Capture the cell that displays the provided text and extract its [X, Y] central coordinate. 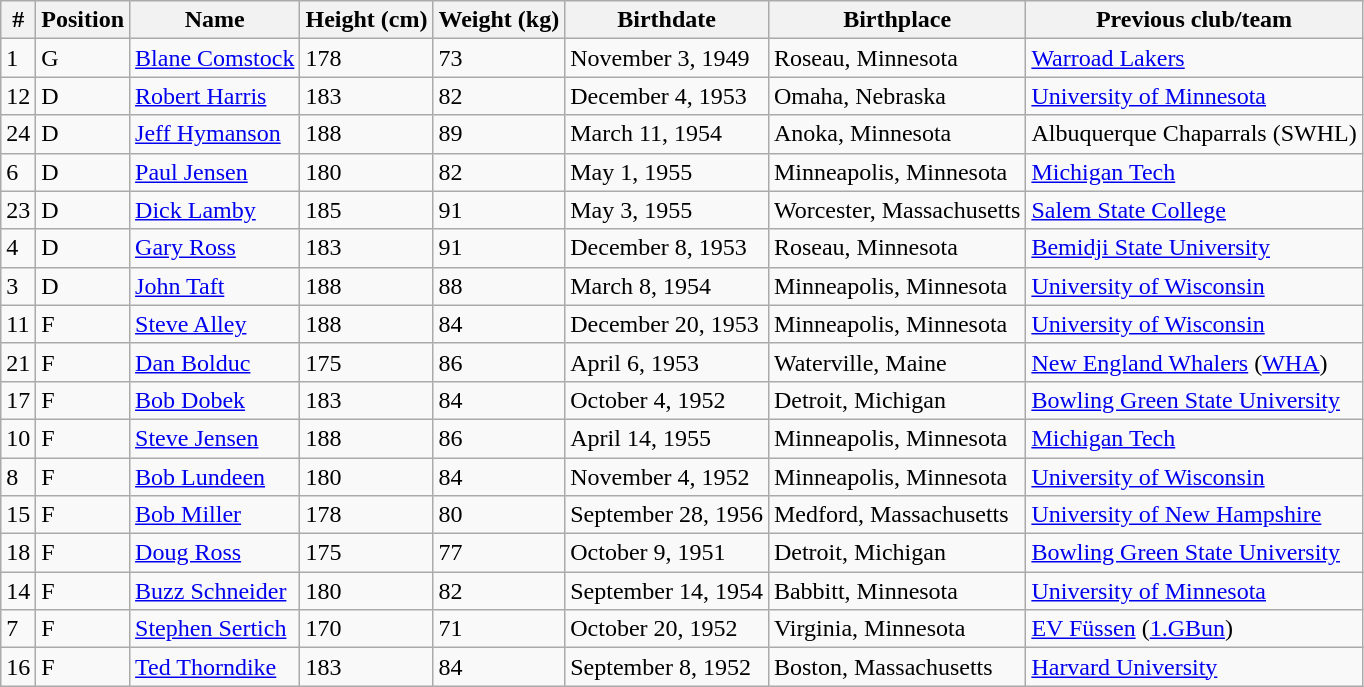
Anoka, Minnesota [896, 134]
Virginia, Minnesota [896, 629]
8 [18, 477]
6 [18, 172]
Birthdate [667, 20]
November 4, 1952 [667, 477]
Salem State College [1194, 210]
12 [18, 96]
71 [499, 629]
New England Whalers (WHA) [1194, 362]
March 11, 1954 [667, 134]
December 20, 1953 [667, 324]
Warroad Lakers [1194, 58]
September 28, 1956 [667, 515]
Stephen Sertich [215, 629]
May 3, 1955 [667, 210]
Birthplace [896, 20]
Harvard University [1194, 667]
Dick Lamby [215, 210]
88 [499, 286]
Bob Miller [215, 515]
Steve Alley [215, 324]
21 [18, 362]
Bob Dobek [215, 400]
14 [18, 591]
Boston, Massachusetts [896, 667]
EV Füssen (1.GBun) [1194, 629]
December 4, 1953 [667, 96]
# [18, 20]
Ted Thorndike [215, 667]
18 [18, 553]
November 3, 1949 [667, 58]
Name [215, 20]
Dan Bolduc [215, 362]
Waterville, Maine [896, 362]
October 9, 1951 [667, 553]
89 [499, 134]
Steve Jensen [215, 438]
3 [18, 286]
77 [499, 553]
Bemidji State University [1194, 248]
April 14, 1955 [667, 438]
May 1, 1955 [667, 172]
Buzz Schneider [215, 591]
7 [18, 629]
September 8, 1952 [667, 667]
170 [366, 629]
185 [366, 210]
16 [18, 667]
1 [18, 58]
Height (cm) [366, 20]
80 [499, 515]
Weight (kg) [499, 20]
Robert Harris [215, 96]
15 [18, 515]
April 6, 1953 [667, 362]
Bob Lundeen [215, 477]
4 [18, 248]
September 14, 1954 [667, 591]
Medford, Massachusetts [896, 515]
23 [18, 210]
October 20, 1952 [667, 629]
John Taft [215, 286]
Albuquerque Chaparrals (SWHL) [1194, 134]
24 [18, 134]
Omaha, Nebraska [896, 96]
17 [18, 400]
Doug Ross [215, 553]
Jeff Hymanson [215, 134]
Position [83, 20]
Babbitt, Minnesota [896, 591]
73 [499, 58]
Gary Ross [215, 248]
10 [18, 438]
Previous club/team [1194, 20]
Blane Comstock [215, 58]
11 [18, 324]
March 8, 1954 [667, 286]
Worcester, Massachusetts [896, 210]
December 8, 1953 [667, 248]
Paul Jensen [215, 172]
October 4, 1952 [667, 400]
University of New Hampshire [1194, 515]
G [83, 58]
